Capture the cell that displays the provided text and extract its (X, Y) central coordinate. 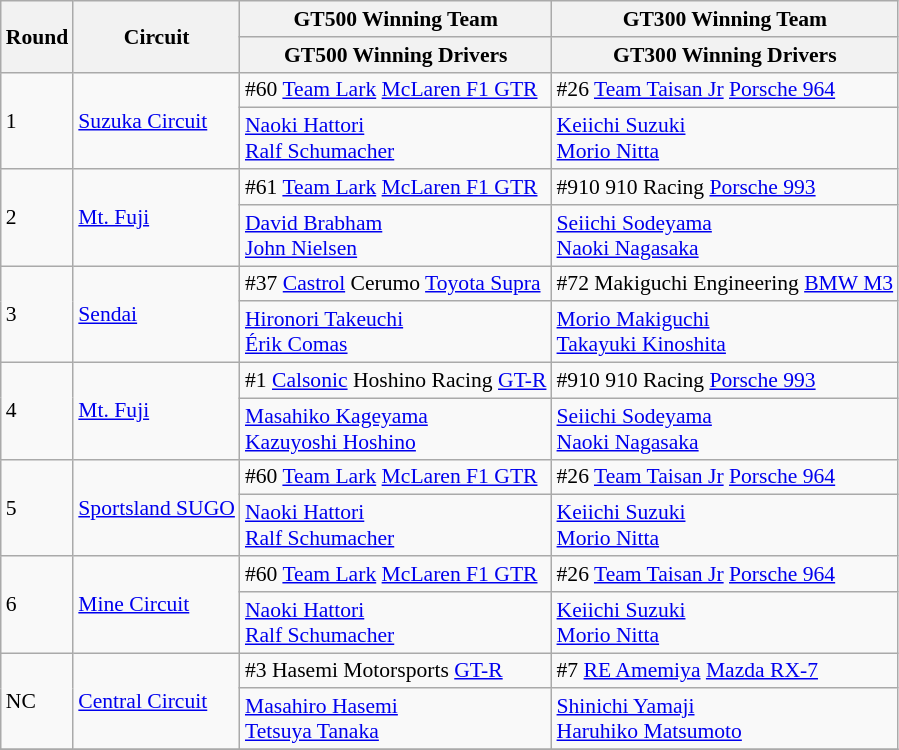
NC (38, 702)
6 (38, 604)
Sendai (156, 314)
1 (38, 120)
GT300 Winning Team (726, 19)
Central Circuit (156, 702)
GT300 Winning Drivers (726, 55)
#61 Team Lark McLaren F1 GTR (396, 187)
Circuit (156, 36)
Round (38, 36)
#1 Calsonic Hoshino Racing GT-R (396, 381)
4 (38, 412)
GT500 Winning Drivers (396, 55)
2 (38, 218)
3 (38, 314)
Suzuka Circuit (156, 120)
Mine Circuit (156, 604)
#3 Hasemi Motorsports GT-R (396, 671)
#72 Makiguchi Engineering BMW M3 (726, 284)
5 (38, 508)
#37 Castrol Cerumo Toyota Supra (396, 284)
Sportsland SUGO (156, 508)
Masahiro Hasemi Tetsuya Tanaka (396, 720)
Hironori Takeuchi Érik Comas (396, 332)
Morio Makiguchi Takayuki Kinoshita (726, 332)
Shinichi Yamaji Haruhiko Matsumoto (726, 720)
David Brabham John Nielsen (396, 236)
Masahiko Kageyama Kazuyoshi Hoshino (396, 428)
GT500 Winning Team (396, 19)
#7 RE Amemiya Mazda RX-7 (726, 671)
